Determine the [x, y] coordinate at the center of the cell enclosing the given text.  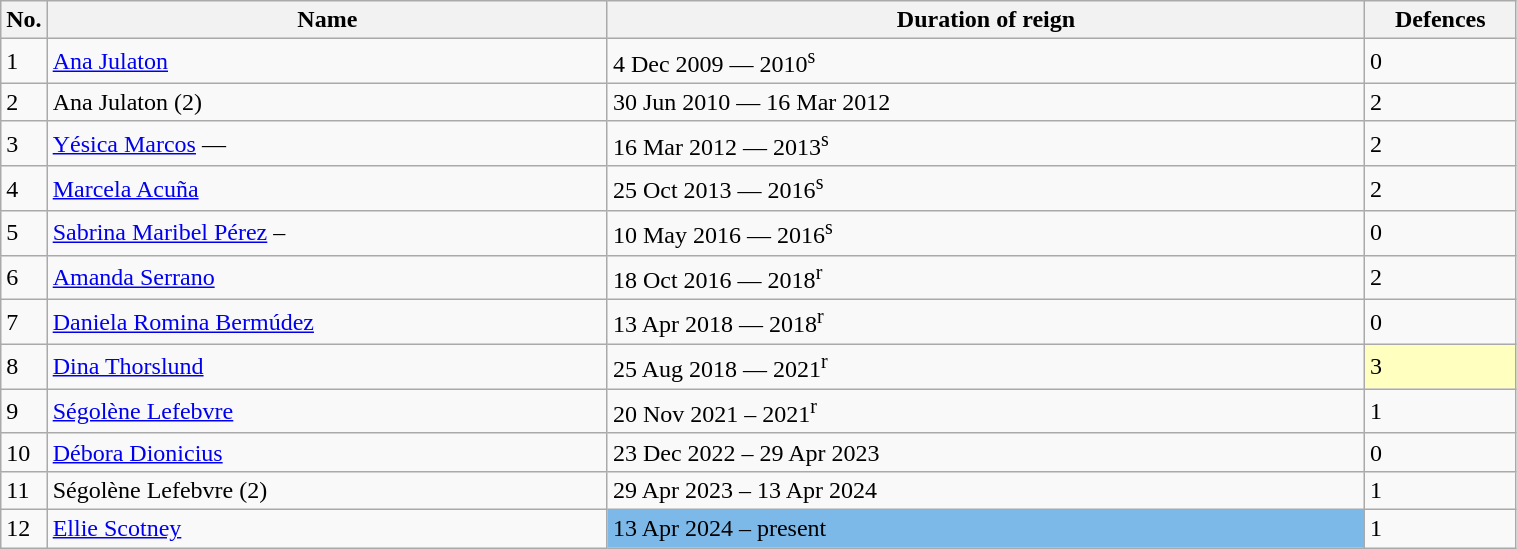
Daniela Romina Bermúdez [327, 322]
Dina Thorslund [327, 366]
16 Mar 2012 — 2013s [986, 144]
10 [24, 452]
Yésica Marcos — [327, 144]
4 Dec 2009 — 2010s [986, 62]
18 Oct 2016 — 2018r [986, 278]
Name [327, 20]
23 Dec 2022 – 29 Apr 2023 [986, 452]
Sabrina Maribel Pérez – [327, 234]
Ségolène Lefebvre [327, 412]
Ségolène Lefebvre (2) [327, 490]
5 [24, 234]
No. [24, 20]
10 May 2016 — 2016s [986, 234]
Débora Dionicius [327, 452]
8 [24, 366]
Amanda Serrano [327, 278]
Ellie Scotney [327, 528]
Ana Julaton [327, 62]
29 Apr 2023 – 13 Apr 2024 [986, 490]
13 Apr 2018 — 2018r [986, 322]
7 [24, 322]
Ana Julaton (2) [327, 102]
30 Jun 2010 — 16 Mar 2012 [986, 102]
20 Nov 2021 – 2021r [986, 412]
6 [24, 278]
4 [24, 188]
Marcela Acuña [327, 188]
12 [24, 528]
9 [24, 412]
25 Oct 2013 — 2016s [986, 188]
Defences [1441, 20]
25 Aug 2018 — 2021r [986, 366]
Duration of reign [986, 20]
13 Apr 2024 – present [986, 528]
11 [24, 490]
